Detect which cell encompasses the target text, then output its (x, y) center coordinate. 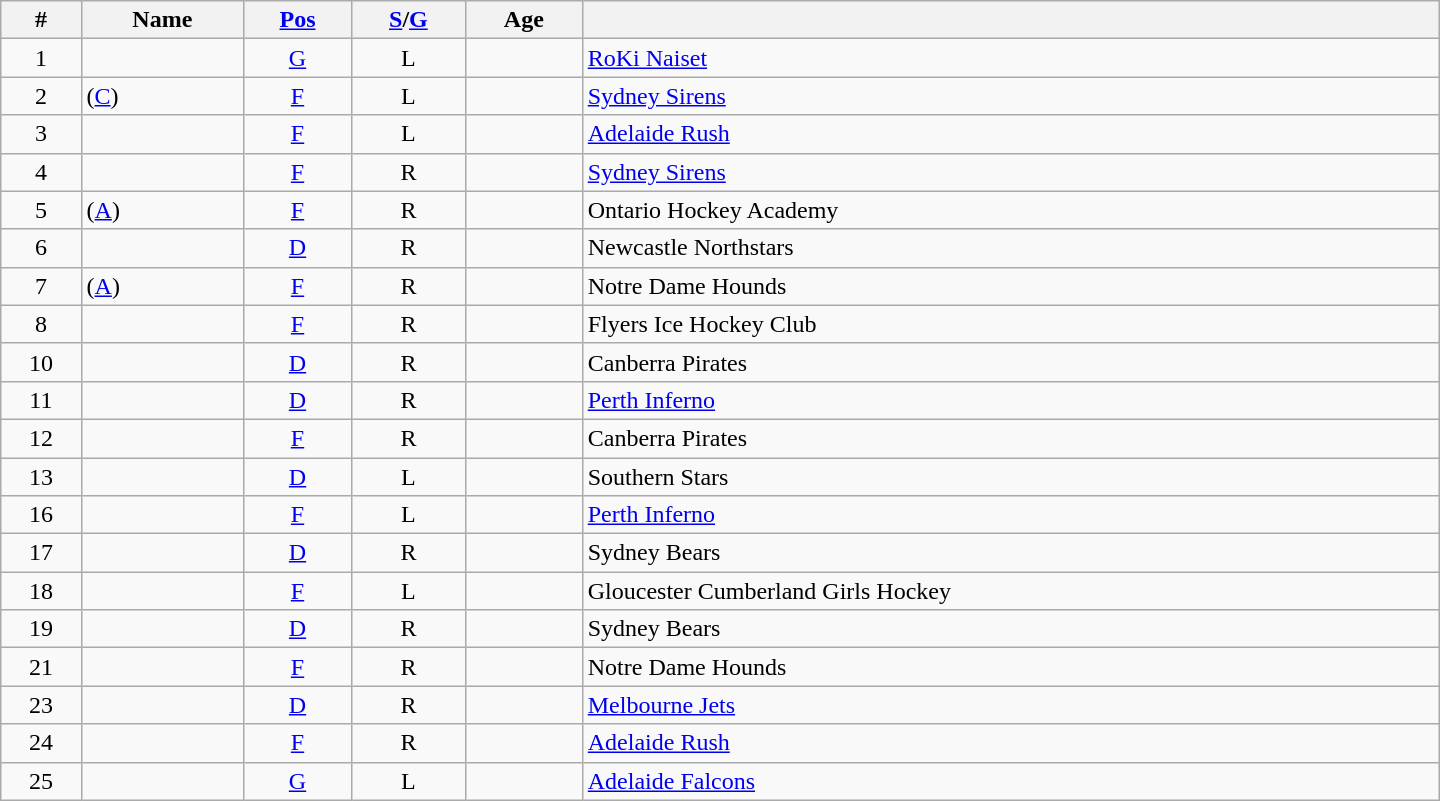
25 (41, 781)
1 (41, 58)
19 (41, 629)
Age (524, 20)
(C) (162, 96)
Gloucester Cumberland Girls Hockey (1010, 591)
# (41, 20)
18 (41, 591)
S/G (408, 20)
Name (162, 20)
Adelaide Falcons (1010, 781)
21 (41, 667)
Pos (298, 20)
23 (41, 705)
17 (41, 553)
11 (41, 400)
4 (41, 172)
3 (41, 134)
RoKi Naiset (1010, 58)
Newcastle Northstars (1010, 248)
Ontario Hockey Academy (1010, 210)
24 (41, 743)
16 (41, 515)
5 (41, 210)
7 (41, 286)
6 (41, 248)
10 (41, 362)
13 (41, 477)
2 (41, 96)
8 (41, 324)
Melbourne Jets (1010, 705)
Southern Stars (1010, 477)
Flyers Ice Hockey Club (1010, 324)
12 (41, 438)
